Find where the given text appears and provide that cell's center as [X, Y] coordinate. 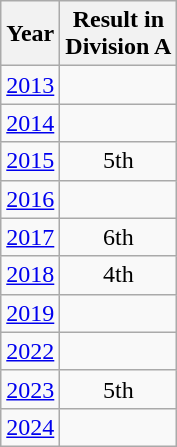
2023 [30, 389]
Year [30, 34]
Result inDivision A [118, 34]
4th [118, 275]
2014 [30, 123]
2015 [30, 161]
2018 [30, 275]
2013 [30, 85]
2016 [30, 199]
2019 [30, 313]
2017 [30, 237]
2024 [30, 427]
6th [118, 237]
2022 [30, 351]
